Provide the (X, Y) coordinate of the cell's center where the given text is located.  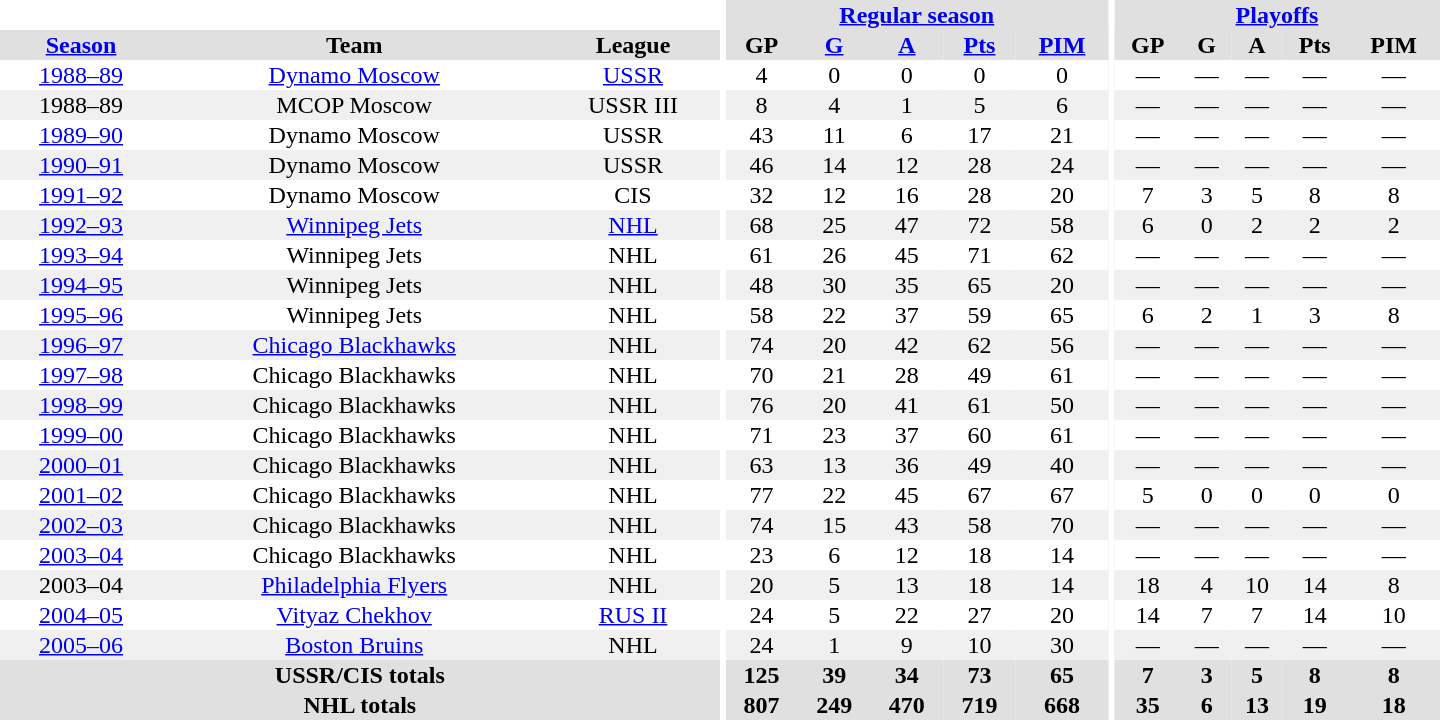
Philadelphia Flyers (354, 585)
CIS (632, 195)
9 (908, 645)
470 (908, 705)
25 (834, 225)
125 (762, 675)
1989–90 (81, 135)
32 (762, 195)
1995–96 (81, 315)
Vityaz Chekhov (354, 615)
76 (762, 405)
77 (762, 495)
1999–00 (81, 435)
63 (762, 465)
RUS II (632, 615)
249 (834, 705)
League (632, 45)
36 (908, 465)
48 (762, 285)
27 (980, 615)
19 (1314, 705)
NHL totals (360, 705)
60 (980, 435)
50 (1062, 405)
Playoffs (1277, 15)
2001–02 (81, 495)
2002–03 (81, 525)
16 (908, 195)
USSR/CIS totals (360, 675)
1993–94 (81, 255)
807 (762, 705)
40 (1062, 465)
72 (980, 225)
668 (1062, 705)
34 (908, 675)
MCOP Moscow (354, 105)
1992–93 (81, 225)
1991–92 (81, 195)
Boston Bruins (354, 645)
15 (834, 525)
26 (834, 255)
1998–99 (81, 405)
68 (762, 225)
Regular season (916, 15)
1996–97 (81, 345)
42 (908, 345)
41 (908, 405)
73 (980, 675)
11 (834, 135)
59 (980, 315)
17 (980, 135)
39 (834, 675)
Team (354, 45)
56 (1062, 345)
2005–06 (81, 645)
1994–95 (81, 285)
2004–05 (81, 615)
719 (980, 705)
46 (762, 165)
USSR III (632, 105)
1990–91 (81, 165)
Season (81, 45)
2000–01 (81, 465)
1997–98 (81, 375)
47 (908, 225)
